For the text-containing cell, return its midpoint in (X, Y) coordinate format. 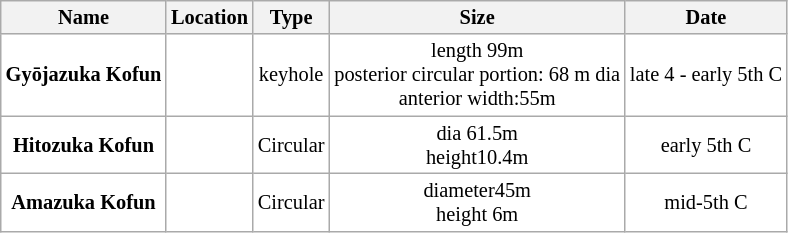
keyhole (291, 75)
Type (291, 17)
Amazuka Kofun (84, 202)
Date (706, 17)
length 99mposterior circular portion: 68 m diaanterior width:55m (477, 75)
mid-5th C (706, 202)
late 4 - early 5th C (706, 75)
Name (84, 17)
Gyōjazuka Kofun (84, 75)
Size (477, 17)
dia 61.5mheight10.4m (477, 145)
Hitozuka Kofun (84, 145)
Location (210, 17)
diameter45mheight 6m (477, 202)
early 5th C (706, 145)
